From the cell containing the given text, extract its center point as (x, y) coordinate. 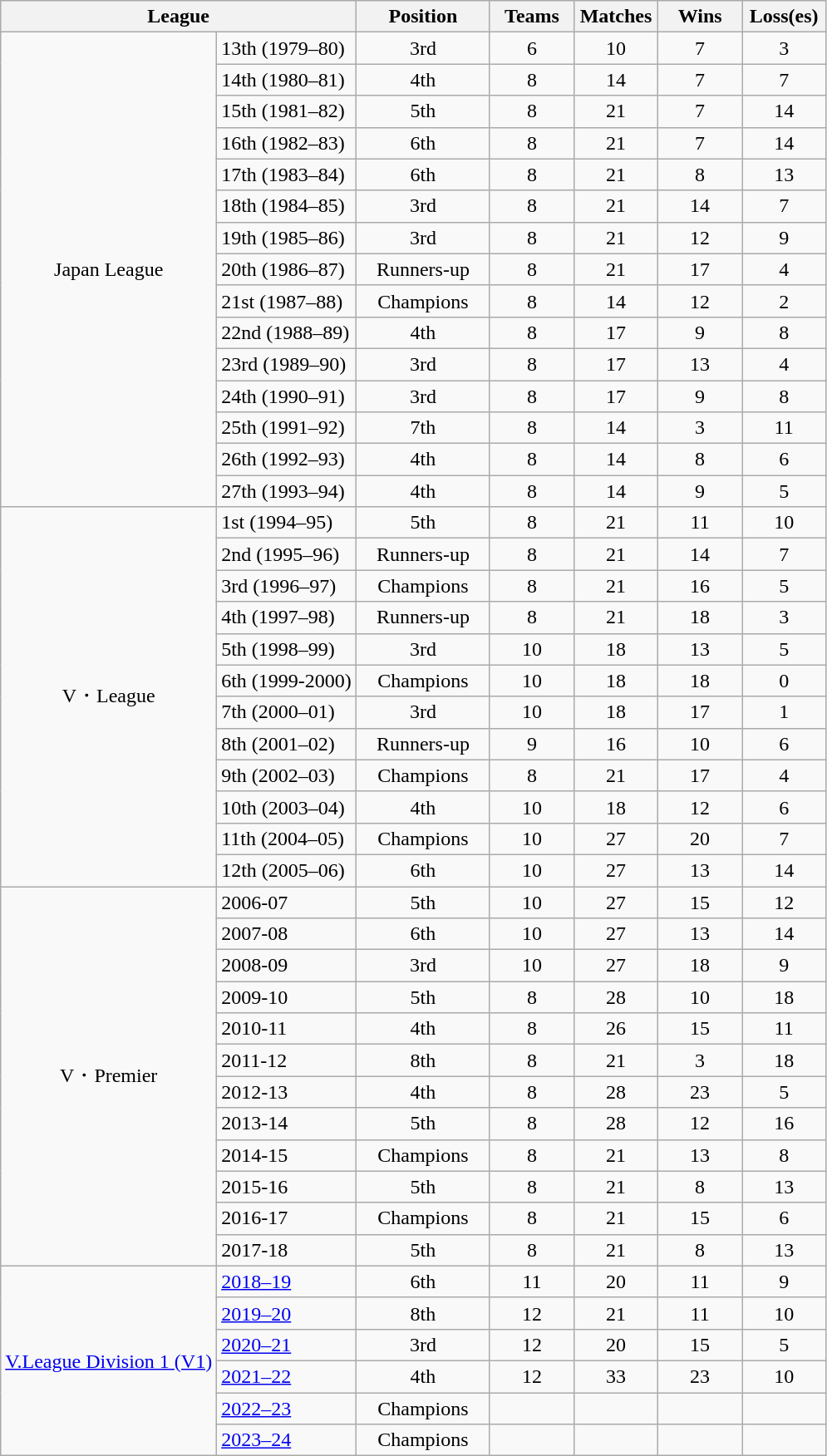
26th (1992–93) (287, 460)
0 (785, 681)
2023–24 (287, 1440)
7th (422, 428)
2007-08 (287, 934)
3rd (1996–97) (287, 586)
17th (1983–84) (287, 175)
Position (422, 17)
25th (1991–92) (287, 428)
2020–21 (287, 1345)
1st (1994–95) (287, 523)
21st (1987–88) (287, 301)
2006-07 (287, 902)
14th (1980–81) (287, 80)
18th (1984–85) (287, 206)
26 (617, 1029)
13th (1979–80) (287, 48)
V.League Division 1 (V1) (109, 1360)
16th (1982–83) (287, 143)
5th (1998–99) (287, 649)
2012-13 (287, 1092)
33 (617, 1376)
League (179, 17)
2016-17 (287, 1218)
Wins (700, 17)
Japan League (109, 269)
2021–22 (287, 1376)
2019–20 (287, 1313)
27th (1993–94) (287, 491)
2 (785, 301)
2013-14 (287, 1124)
2010-11 (287, 1029)
22nd (1988–89) (287, 332)
V・Premier (109, 1075)
2014-15 (287, 1155)
23rd (1989–90) (287, 364)
7th (2000–01) (287, 712)
Loss(es) (785, 17)
11th (2004–05) (287, 839)
2022–23 (287, 1409)
12th (2005–06) (287, 870)
4th (1997–98) (287, 617)
Matches (617, 17)
2015-16 (287, 1187)
2017-18 (287, 1250)
10th (2003–04) (287, 807)
1 (785, 712)
9th (2002–03) (287, 775)
6th (1999-2000) (287, 681)
15th (1981–82) (287, 111)
19th (1985–86) (287, 238)
2nd (1995–96) (287, 554)
24th (1990–91) (287, 396)
V・League (109, 696)
2018–19 (287, 1281)
Teams (532, 17)
20th (1986–87) (287, 269)
2008-09 (287, 966)
8th (2001–02) (287, 744)
2009-10 (287, 997)
2011-12 (287, 1060)
